Output the [X, Y] coordinate of the center of the cell containing the given text.  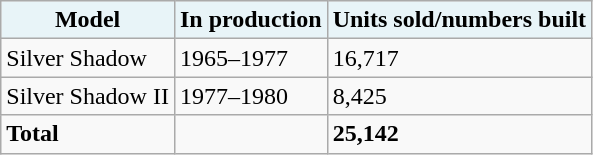
Silver Shadow [88, 58]
Units sold/numbers built [459, 20]
8,425 [459, 96]
25,142 [459, 134]
Silver Shadow II [88, 96]
16,717 [459, 58]
Total [88, 134]
In production [250, 20]
Model [88, 20]
1977–1980 [250, 96]
1965–1977 [250, 58]
